Find where the given text appears and provide that cell's center as [x, y] coordinate. 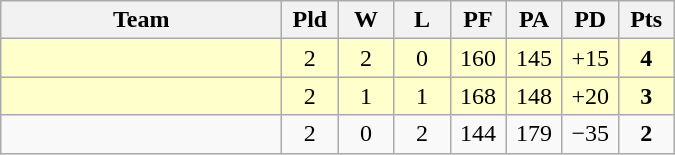
Pts [646, 20]
W [366, 20]
Team [142, 20]
3 [646, 96]
+15 [590, 58]
179 [534, 134]
Pld [310, 20]
−35 [590, 134]
4 [646, 58]
PA [534, 20]
168 [478, 96]
144 [478, 134]
148 [534, 96]
PD [590, 20]
145 [534, 58]
+20 [590, 96]
160 [478, 58]
L [422, 20]
PF [478, 20]
